Scan for the cell matching the given text and deliver its (x, y) coordinate at center. 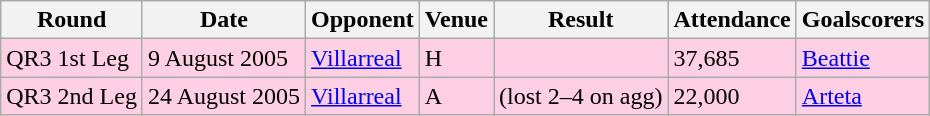
37,685 (732, 58)
Arteta (862, 96)
QR3 2nd Leg (72, 96)
Opponent (363, 20)
(lost 2–4 on agg) (581, 96)
Goalscorers (862, 20)
9 August 2005 (224, 58)
22,000 (732, 96)
Date (224, 20)
QR3 1st Leg (72, 58)
A (456, 96)
Venue (456, 20)
H (456, 58)
24 August 2005 (224, 96)
Round (72, 20)
Result (581, 20)
Beattie (862, 58)
Attendance (732, 20)
